Search for the cell housing the specified text and yield its [X, Y] center coordinate. 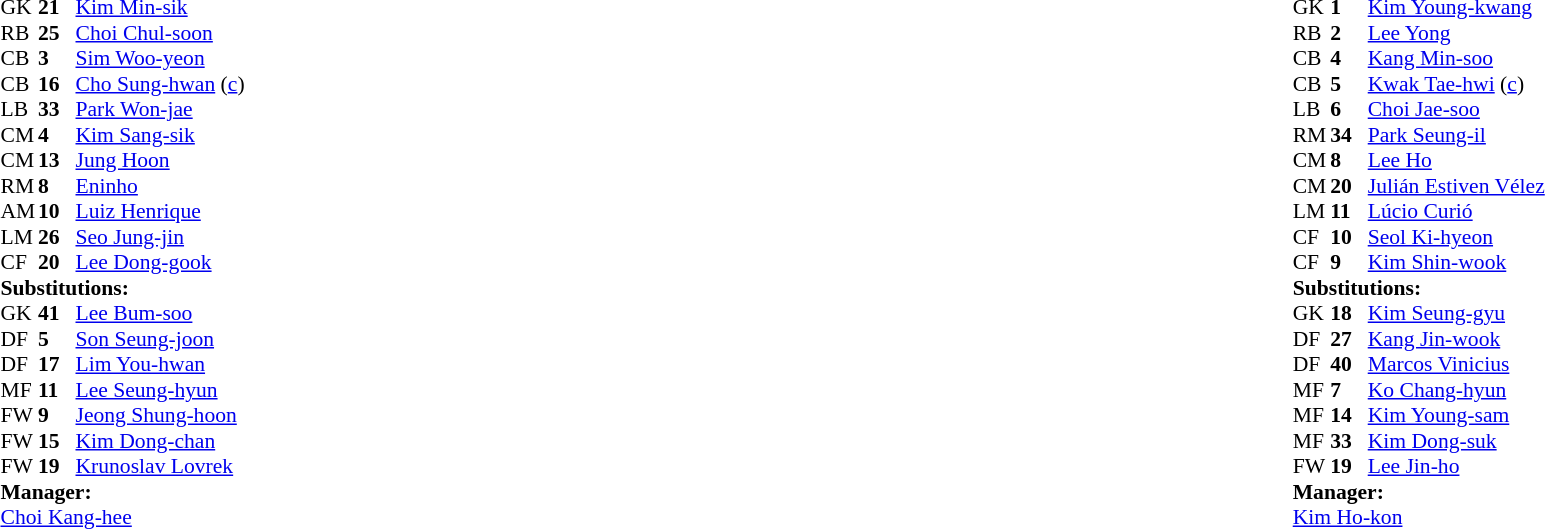
Seo Jung-jin [160, 237]
Park Seung-il [1456, 135]
16 [57, 84]
Lee Yong [1456, 33]
Lee Dong-gook [160, 263]
26 [57, 237]
Cho Sung-hwan (c) [160, 84]
Jung Hoon [160, 161]
40 [1349, 365]
Marcos Vinicius [1456, 365]
Kim Dong-suk [1456, 441]
Luiz Henrique [160, 211]
Jeong Shung-hoon [160, 415]
Ko Chang-hyun [1456, 390]
Kim Shin-wook [1456, 263]
34 [1349, 135]
Krunoslav Lovrek [160, 467]
Eninho [160, 186]
Son Seung-joon [160, 339]
Kim Young-sam [1456, 415]
Choi Chul-soon [160, 33]
Sim Woo-yeon [160, 59]
Lim You-hwan [160, 365]
Lee Jin-ho [1456, 467]
Lee Bum-soo [160, 313]
Julián Estiven Vélez [1456, 186]
Lee Seung-hyun [160, 390]
6 [1349, 109]
25 [57, 33]
13 [57, 161]
15 [57, 441]
14 [1349, 415]
3 [57, 59]
Seol Ki-hyeon [1456, 237]
41 [57, 313]
AM [19, 211]
Kang Min-soo [1456, 59]
Lúcio Curió [1456, 211]
Kwak Tae-hwi (c) [1456, 84]
17 [57, 365]
Park Won-jae [160, 109]
2 [1349, 33]
Kang Jin-wook [1456, 339]
27 [1349, 339]
Kim Dong-chan [160, 441]
18 [1349, 313]
Choi Jae-soo [1456, 109]
7 [1349, 390]
Lee Ho [1456, 161]
Kim Sang-sik [160, 135]
Kim Seung-gyu [1456, 313]
